Return [X, Y] of the center of cell containing provided text 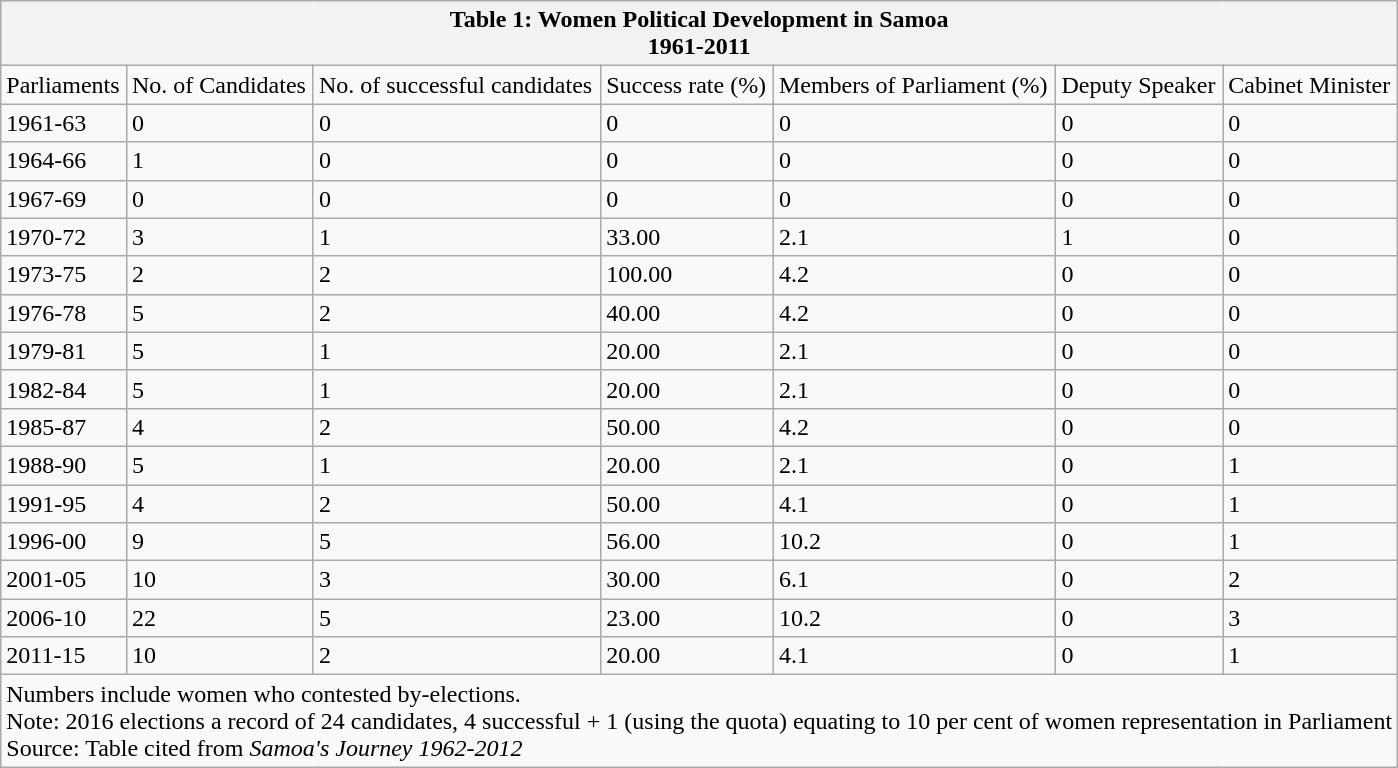
1961-63 [64, 123]
6.1 [914, 580]
1996-00 [64, 542]
23.00 [688, 618]
Table 1: Women Political Development in Samoa1961-2011 [700, 34]
1979-81 [64, 351]
22 [220, 618]
1985-87 [64, 427]
Parliaments [64, 85]
Success rate (%) [688, 85]
30.00 [688, 580]
56.00 [688, 542]
1991-95 [64, 503]
1964-66 [64, 161]
100.00 [688, 275]
9 [220, 542]
1988-90 [64, 465]
1976-78 [64, 313]
Cabinet Minister [1310, 85]
1973-75 [64, 275]
40.00 [688, 313]
1970-72 [64, 237]
Members of Parliament (%) [914, 85]
2011-15 [64, 656]
33.00 [688, 237]
No. of successful candidates [456, 85]
1967-69 [64, 199]
No. of Candidates [220, 85]
1982-84 [64, 389]
2001-05 [64, 580]
2006-10 [64, 618]
Deputy Speaker [1140, 85]
